Search for the cell housing the specified text and yield its [x, y] center coordinate. 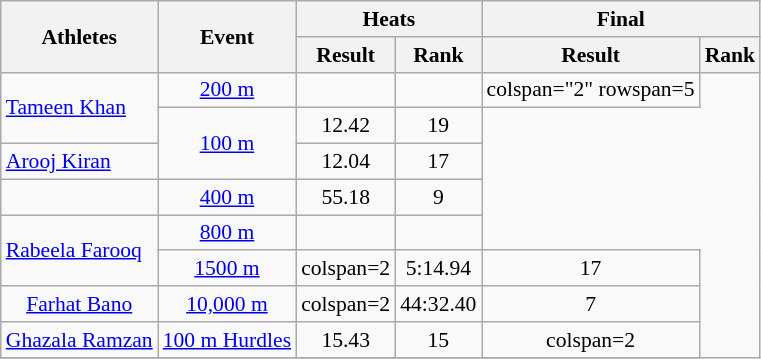
5:14.94 [438, 269]
9 [438, 197]
200 m [227, 90]
Ghazala Ramzan [80, 340]
Farhat Bano [80, 304]
15 [438, 340]
colspan="2" rowspan=5 [591, 90]
15.43 [346, 340]
Tameen Khan [80, 108]
44:32.40 [438, 304]
55.18 [346, 197]
1500 m [227, 269]
400 m [227, 197]
Final [622, 19]
100 m Hurdles [227, 340]
800 m [227, 233]
7 [591, 304]
Rabeela Farooq [80, 250]
100 m [227, 144]
Event [227, 36]
Athletes [80, 36]
12.42 [346, 126]
12.04 [346, 162]
19 [438, 126]
Heats [388, 19]
Arooj Kiran [80, 162]
10,000 m [227, 304]
